Scan for the cell matching the given text and deliver its [X, Y] coordinate at center. 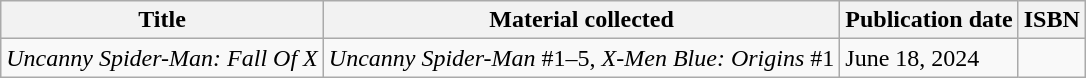
June 18, 2024 [929, 58]
Uncanny Spider-Man #1–5, X-Men Blue: Origins #1 [581, 58]
Title [162, 20]
Uncanny Spider-Man: Fall Of X [162, 58]
Material collected [581, 20]
Publication date [929, 20]
ISBN [1052, 20]
